Return the [x, y] coordinate for the center point of the cell that contains the specified text.  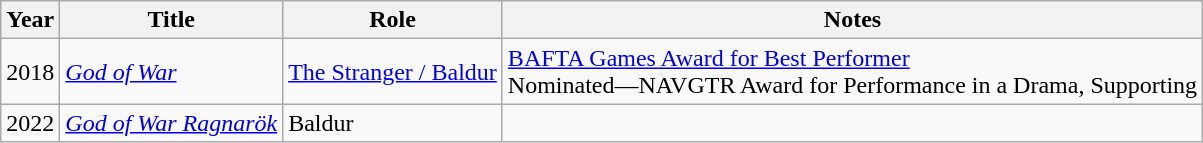
The Stranger / Baldur [393, 72]
Notes [852, 20]
BAFTA Games Award for Best PerformerNominated—NAVGTR Award for Performance in a Drama, Supporting [852, 72]
Year [30, 20]
God of War [172, 72]
Baldur [393, 123]
God of War Ragnarök [172, 123]
2022 [30, 123]
2018 [30, 72]
Title [172, 20]
Role [393, 20]
